Search for the cell housing the specified text and yield its [x, y] center coordinate. 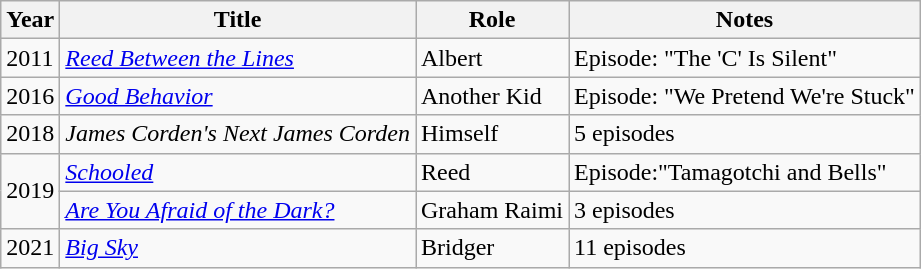
5 episodes [745, 134]
2016 [30, 96]
Notes [745, 20]
Title [238, 20]
Year [30, 20]
Episode: "The 'C' Is Silent" [745, 58]
Are You Afraid of the Dark? [238, 210]
Reed [492, 172]
Bridger [492, 248]
Himself [492, 134]
2011 [30, 58]
Reed Between the Lines [238, 58]
2018 [30, 134]
2021 [30, 248]
3 episodes [745, 210]
Episode: "We Pretend We're Stuck" [745, 96]
James Corden's Next James Corden [238, 134]
Episode:"Tamagotchi and Bells" [745, 172]
Role [492, 20]
Good Behavior [238, 96]
Another Kid [492, 96]
Albert [492, 58]
Big Sky [238, 248]
Graham Raimi [492, 210]
2019 [30, 191]
11 episodes [745, 248]
Schooled [238, 172]
